Locate the cell with the specified text and output its (x, y) center coordinate. 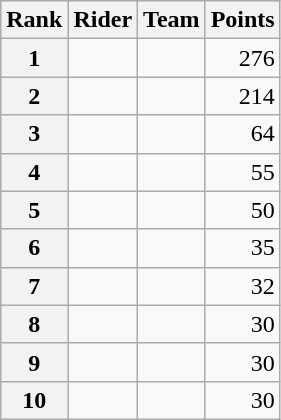
10 (34, 400)
4 (34, 172)
8 (34, 324)
9 (34, 362)
Rider (103, 20)
214 (242, 96)
7 (34, 286)
50 (242, 210)
Team (172, 20)
64 (242, 134)
2 (34, 96)
Rank (34, 20)
3 (34, 134)
1 (34, 58)
276 (242, 58)
6 (34, 248)
55 (242, 172)
32 (242, 286)
Points (242, 20)
5 (34, 210)
35 (242, 248)
